Return [x, y] of the center of cell containing provided text 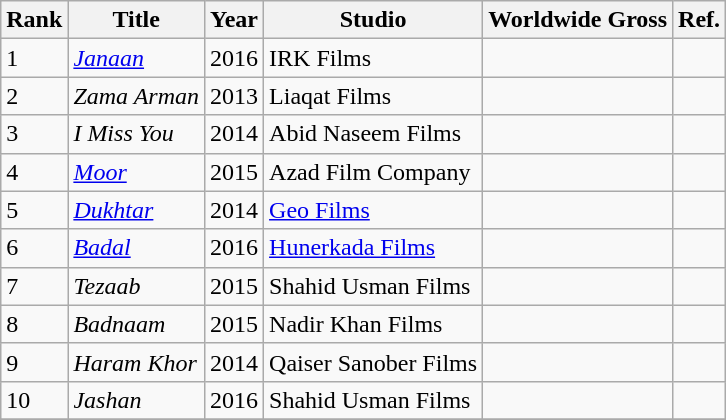
2013 [234, 96]
Jashan [136, 400]
Nadir Khan Films [374, 324]
6 [34, 248]
8 [34, 324]
Badnaam [136, 324]
10 [34, 400]
Qaiser Sanober Films [374, 362]
7 [34, 286]
Haram Khor [136, 362]
1 [34, 58]
Moor [136, 172]
Geo Films [374, 210]
Abid Naseem Films [374, 134]
Badal [136, 248]
Tezaab [136, 286]
I Miss You [136, 134]
5 [34, 210]
Liaqat Films [374, 96]
3 [34, 134]
IRK Films [374, 58]
Azad Film Company [374, 172]
Title [136, 20]
Year [234, 20]
Ref. [700, 20]
Janaan [136, 58]
Hunerkada Films [374, 248]
2 [34, 96]
Studio [374, 20]
Worldwide Gross [578, 20]
Zama Arman [136, 96]
Rank [34, 20]
4 [34, 172]
9 [34, 362]
Dukhtar [136, 210]
